Identify which cell holds the provided text, then report its [x, y] central coordinate. 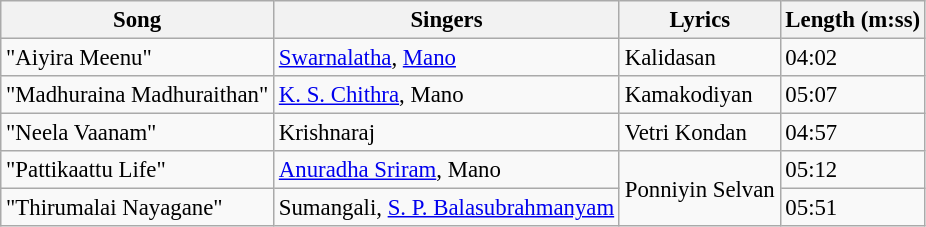
Kalidasan [700, 58]
K. S. Chithra, Mano [447, 95]
05:12 [852, 170]
Kamakodiyan [700, 95]
04:57 [852, 133]
"Neela Vaanam" [138, 133]
Song [138, 20]
"Pattikaattu Life" [138, 170]
"Thirumalai Nayagane" [138, 208]
05:51 [852, 208]
Vetri Kondan [700, 133]
Swarnalatha, Mano [447, 58]
"Madhuraina Madhuraithan" [138, 95]
Lyrics [700, 20]
"Aiyira Meenu" [138, 58]
Sumangali, S. P. Balasubrahmanyam [447, 208]
Anuradha Sriram, Mano [447, 170]
04:02 [852, 58]
Length (m:ss) [852, 20]
Ponniyin Selvan [700, 188]
Krishnaraj [447, 133]
05:07 [852, 95]
Singers [447, 20]
